Pinpoint the cell where the given text exists, returning its (x, y) midpoint coordinate. 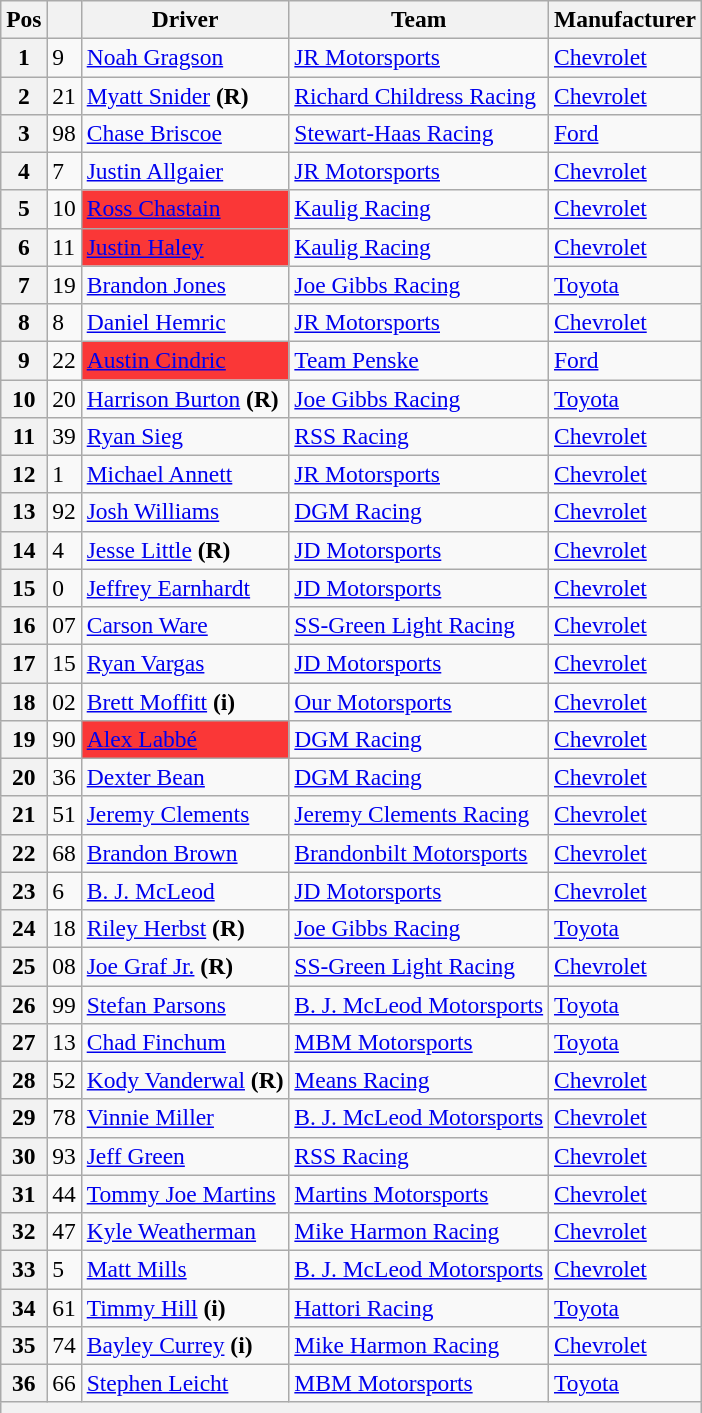
Chase Briscoe (185, 133)
Harrison Burton (R) (185, 398)
93 (64, 1156)
16 (24, 625)
Brett Moffitt (i) (185, 701)
99 (64, 1004)
Richard Childress Racing (419, 95)
Our Motorsports (419, 701)
02 (64, 701)
30 (24, 1156)
B. J. McLeod (185, 891)
68 (64, 853)
0 (64, 588)
Justin Allgaier (185, 171)
35 (24, 1345)
Team Penske (419, 360)
14 (24, 550)
33 (24, 1269)
34 (24, 1307)
98 (64, 133)
52 (64, 1080)
44 (64, 1194)
Stephen Leicht (185, 1383)
39 (64, 436)
23 (24, 891)
29 (24, 1118)
26 (24, 1004)
Myatt Snider (R) (185, 95)
Carson Ware (185, 625)
Stewart-Haas Racing (419, 133)
66 (64, 1383)
Timmy Hill (i) (185, 1307)
Jeremy Clements (185, 815)
Bayley Currey (i) (185, 1345)
17 (24, 663)
Joe Graf Jr. (R) (185, 966)
78 (64, 1118)
Brandon Jones (185, 285)
07 (64, 625)
Jeff Green (185, 1156)
61 (64, 1307)
Team (419, 19)
24 (24, 928)
47 (64, 1231)
Means Racing (419, 1080)
Pos (24, 19)
Alex Labbé (185, 739)
Josh Williams (185, 512)
90 (64, 739)
Ryan Sieg (185, 436)
Brandon Brown (185, 853)
Michael Annett (185, 474)
27 (24, 1042)
51 (64, 815)
31 (24, 1194)
92 (64, 512)
Justin Haley (185, 247)
Kody Vanderwal (R) (185, 1080)
Martins Motorsports (419, 1194)
Daniel Hemric (185, 322)
Hattori Racing (419, 1307)
Jeffrey Earnhardt (185, 588)
28 (24, 1080)
3 (24, 133)
12 (24, 474)
Jesse Little (R) (185, 550)
Vinnie Miller (185, 1118)
Riley Herbst (R) (185, 928)
Tommy Joe Martins (185, 1194)
Brandonbilt Motorsports (419, 853)
Noah Gragson (185, 57)
Jeremy Clements Racing (419, 815)
Dexter Bean (185, 777)
Austin Cindric (185, 360)
Ross Chastain (185, 209)
74 (64, 1345)
32 (24, 1231)
Kyle Weatherman (185, 1231)
Manufacturer (626, 19)
Ryan Vargas (185, 663)
Matt Mills (185, 1269)
2 (24, 95)
08 (64, 966)
Chad Finchum (185, 1042)
Stefan Parsons (185, 1004)
Driver (185, 19)
25 (24, 966)
